Pinpoint the cell where the given text exists, returning its [x, y] midpoint coordinate. 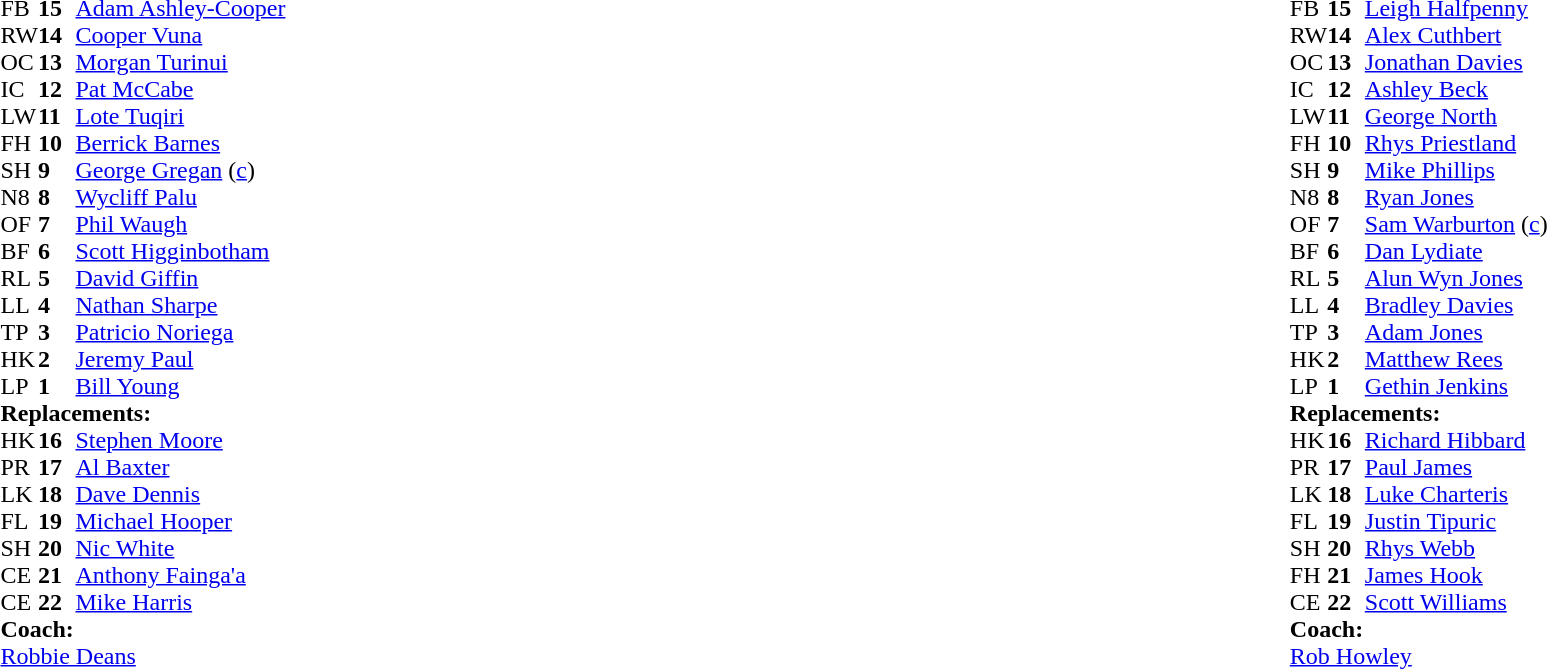
Patricio Noriega [181, 332]
Dave Dennis [181, 494]
Wycliff Palu [181, 198]
Stephen Moore [181, 440]
Coach: [142, 630]
Berrick Barnes [181, 144]
Cooper Vuna [181, 36]
Jeremy Paul [181, 360]
Pat McCabe [181, 90]
Nic White [181, 548]
Phil Waugh [181, 224]
Morgan Turinui [181, 62]
Robbie Deans [142, 656]
George Gregan (c) [181, 170]
Bill Young [181, 386]
Nathan Sharpe [181, 306]
Replacements: [142, 414]
Al Baxter [181, 468]
Scott Higginbotham [181, 252]
David Giffin [181, 278]
Mike Harris [181, 602]
Lote Tuqiri [181, 116]
Anthony Fainga'a [181, 576]
Michael Hooper [181, 522]
